Provide the (X, Y) coordinate of the cell's center where the given text is located.  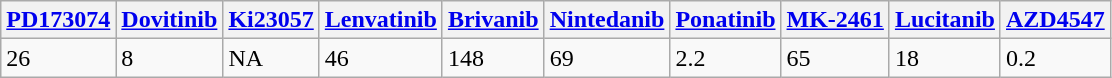
18 (944, 58)
148 (493, 58)
46 (380, 58)
PD173074 (58, 20)
2.2 (726, 58)
65 (835, 58)
0.2 (1055, 58)
Brivanib (493, 20)
MK-2461 (835, 20)
69 (607, 58)
NA (271, 58)
8 (170, 58)
26 (58, 58)
Lenvatinib (380, 20)
Dovitinib (170, 20)
Ki23057 (271, 20)
Lucitanib (944, 20)
AZD4547 (1055, 20)
Nintedanib (607, 20)
Ponatinib (726, 20)
